From the cell containing the given text, extract its center point as [X, Y] coordinate. 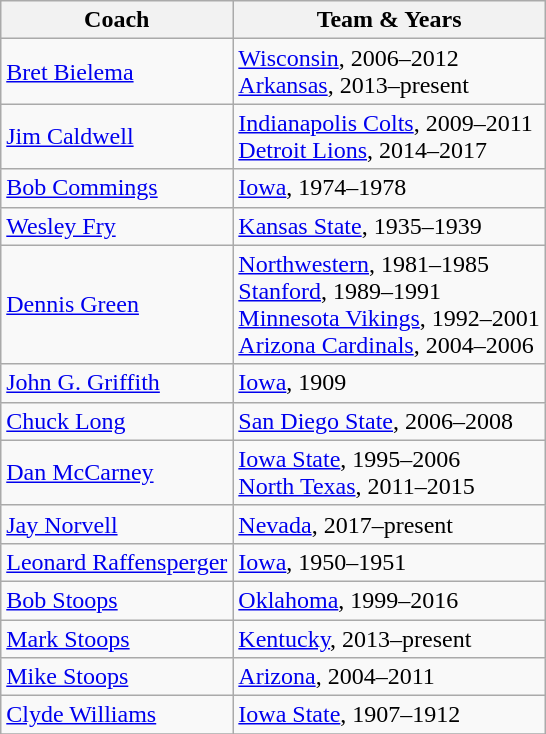
Dan McCarney [117, 472]
Jim Caldwell [117, 136]
Oklahoma, 1999–2016 [390, 600]
Leonard Raffensperger [117, 562]
Mark Stoops [117, 639]
Nevada, 2017–present [390, 524]
Dennis Green [117, 304]
Wesley Fry [117, 226]
Iowa State, 1907–1912 [390, 715]
Iowa, 1909 [390, 383]
Team & Years [390, 20]
Jay Norvell [117, 524]
Bob Commings [117, 188]
Iowa, 1974–1978 [390, 188]
Northwestern, 1981–1985 Stanford, 1989–1991 Minnesota Vikings, 1992–2001 Arizona Cardinals, 2004–2006 [390, 304]
Kentucky, 2013–present [390, 639]
Coach [117, 20]
Iowa State, 1995–2006 North Texas, 2011–2015 [390, 472]
Indianapolis Colts, 2009–2011 Detroit Lions, 2014–2017 [390, 136]
Bret Bielema [117, 72]
Chuck Long [117, 421]
John G. Griffith [117, 383]
Clyde Williams [117, 715]
Arizona, 2004–2011 [390, 677]
Kansas State, 1935–1939 [390, 226]
Wisconsin, 2006–2012 Arkansas, 2013–present [390, 72]
San Diego State, 2006–2008 [390, 421]
Iowa, 1950–1951 [390, 562]
Mike Stoops [117, 677]
Bob Stoops [117, 600]
